Provide the [x, y] coordinate of the cell's center where the given text is located.  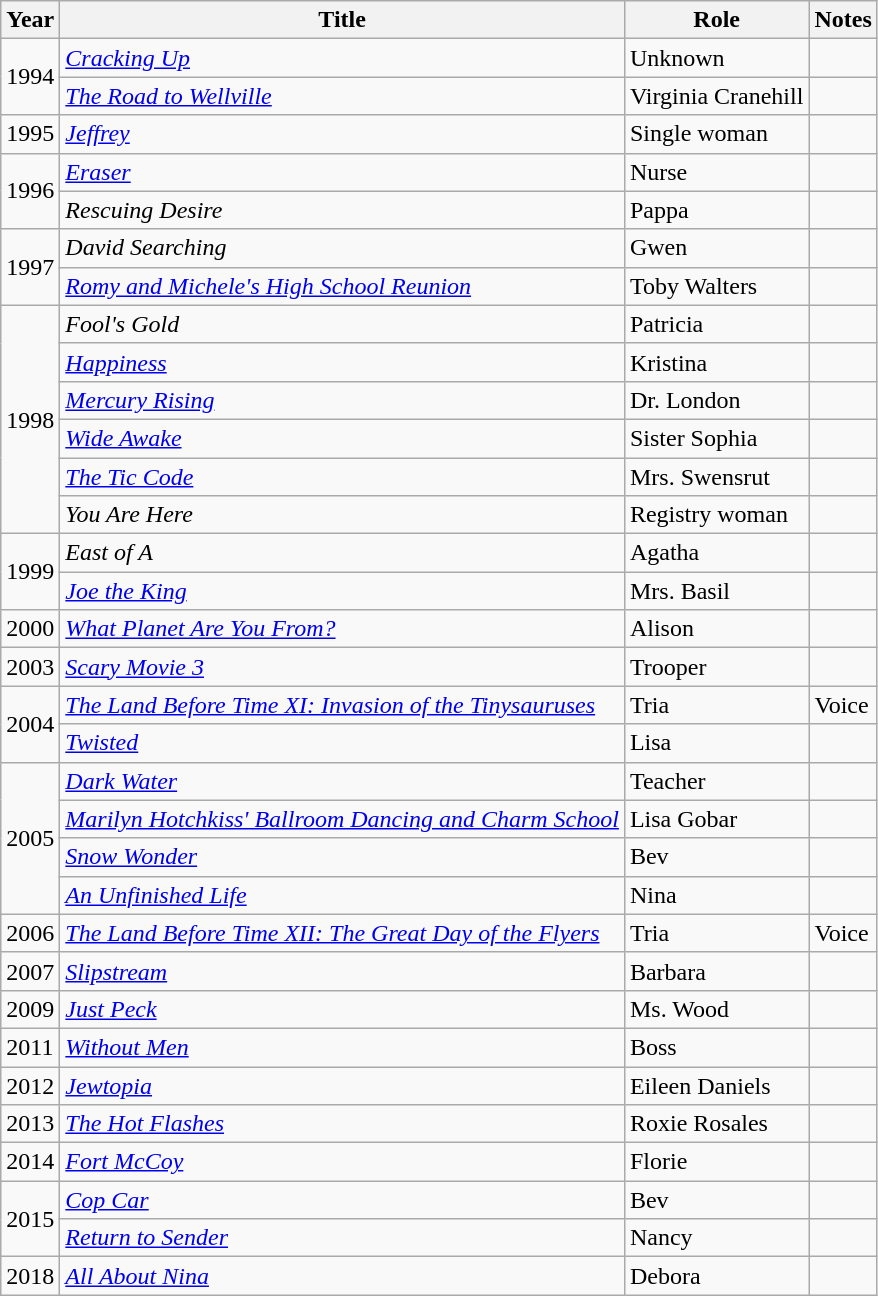
2014 [30, 1162]
East of A [342, 553]
2018 [30, 1276]
Florie [716, 1162]
2012 [30, 1085]
Dark Water [342, 781]
Patricia [716, 324]
The Road to Wellville [342, 96]
Trooper [716, 667]
Return to Sender [342, 1238]
Sister Sophia [716, 438]
Teacher [716, 781]
Lisa Gobar [716, 819]
Eileen Daniels [716, 1085]
Cracking Up [342, 58]
Without Men [342, 1047]
Year [30, 20]
Scary Movie 3 [342, 667]
The Hot Flashes [342, 1124]
2003 [30, 667]
Nurse [716, 172]
Rescuing Desire [342, 210]
Boss [716, 1047]
Slipstream [342, 971]
The Land Before Time XII: The Great Day of the Flyers [342, 933]
2015 [30, 1219]
What Planet Are You From? [342, 629]
1995 [30, 134]
Snow Wonder [342, 857]
2009 [30, 1009]
Romy and Michele's High School Reunion [342, 286]
2004 [30, 724]
2011 [30, 1047]
Nancy [716, 1238]
Unknown [716, 58]
Mrs. Swensrut [716, 477]
Jewtopia [342, 1085]
Dr. London [716, 400]
Alison [716, 629]
Registry woman [716, 515]
Title [342, 20]
2007 [30, 971]
Fool's Gold [342, 324]
Roxie Rosales [716, 1124]
Agatha [716, 553]
Happiness [342, 362]
The Land Before Time XI: Invasion of the Tinysauruses [342, 705]
2005 [30, 838]
Role [716, 20]
An Unfinished Life [342, 895]
Nina [716, 895]
Notes [843, 20]
Cop Car [342, 1200]
Jeffrey [342, 134]
2013 [30, 1124]
1996 [30, 191]
1998 [30, 419]
1999 [30, 572]
Pappa [716, 210]
Gwen [716, 248]
2006 [30, 933]
Eraser [342, 172]
Toby Walters [716, 286]
Just Peck [342, 1009]
David Searching [342, 248]
The Tic Code [342, 477]
All About Nina [342, 1276]
1997 [30, 267]
Mercury Rising [342, 400]
Lisa [716, 743]
Joe the King [342, 591]
Fort McCoy [342, 1162]
Kristina [716, 362]
Virginia Cranehill [716, 96]
1994 [30, 77]
Wide Awake [342, 438]
Mrs. Basil [716, 591]
Barbara [716, 971]
Ms. Wood [716, 1009]
2000 [30, 629]
Twisted [342, 743]
You Are Here [342, 515]
Single woman [716, 134]
Debora [716, 1276]
Marilyn Hotchkiss' Ballroom Dancing and Charm School [342, 819]
